Identify which cell holds the provided text, then report its [X, Y] central coordinate. 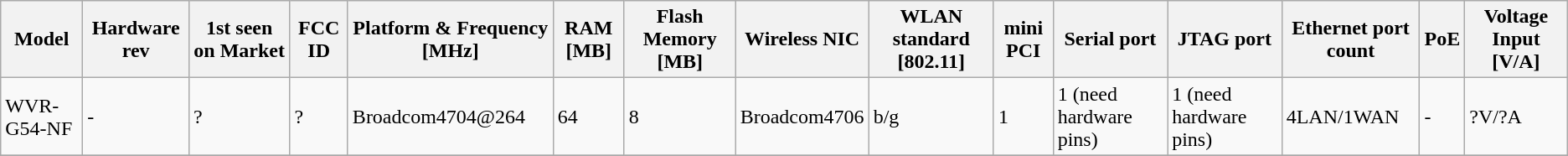
1st seen on Market [239, 39]
?V/?A [1516, 117]
Model [42, 39]
FCC ID [318, 39]
64 [588, 117]
b/g [931, 117]
WVR-G54-NF [42, 117]
Ethernet port count [1350, 39]
Broadcom4706 [802, 117]
Voltage Input [V/A] [1516, 39]
PoE [1442, 39]
WLAN standard [802.11] [931, 39]
Platform & Frequency [MHz] [451, 39]
RAM [MB] [588, 39]
mini PCI [1024, 39]
8 [680, 117]
Flash Memory [MB] [680, 39]
Broadcom4704@264 [451, 117]
JTAG port [1225, 39]
Wireless NIC [802, 39]
Serial port [1110, 39]
1 [1024, 117]
4LAN/1WAN [1350, 117]
Hardware rev [136, 39]
